Search for the cell housing the specified text and yield its (x, y) center coordinate. 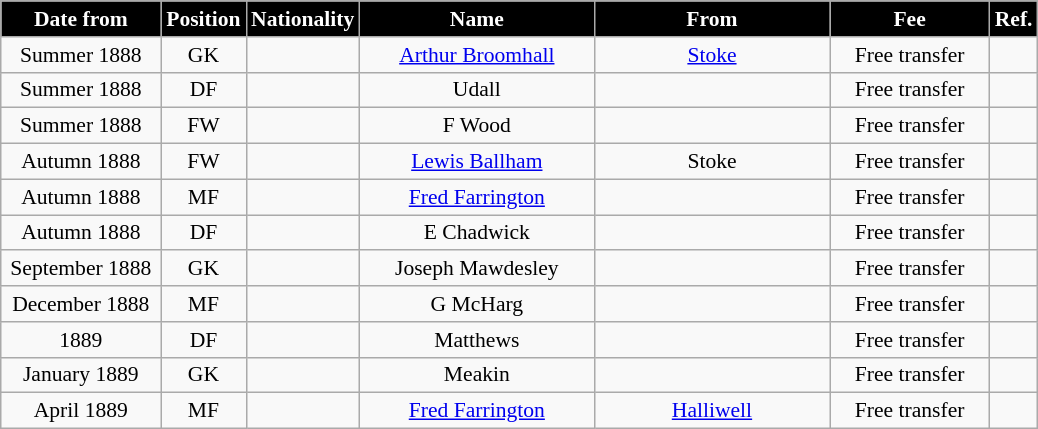
September 1888 (81, 269)
Joseph Mawdesley (476, 269)
Halliwell (712, 411)
Date from (81, 19)
April 1889 (81, 411)
Lewis Ballham (476, 162)
Nationality (302, 19)
Fee (910, 19)
F Wood (476, 126)
From (712, 19)
Name (476, 19)
Arthur Broomhall (476, 55)
December 1888 (81, 304)
Position (204, 19)
Meakin (476, 375)
Ref. (1014, 19)
E Chadwick (476, 233)
1889 (81, 340)
Udall (476, 90)
January 1889 (81, 375)
Matthews (476, 340)
G McHarg (476, 304)
